Locate the cell with the specified text and output its (x, y) center coordinate. 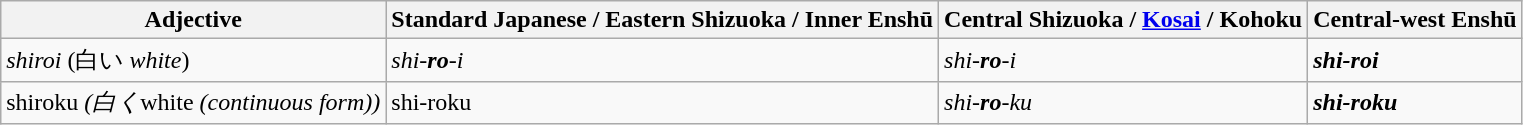
Central Shizuoka / Kosai / Kohoku (1124, 20)
shi-ro-ku (1124, 102)
shiroku (白くwhite (continuous form)) (194, 102)
shiroi (白い white) (194, 60)
Adjective (194, 20)
Standard Japanese / Eastern Shizuoka / Inner Enshū (662, 20)
Central-west Enshū (1415, 20)
shi-roi (1415, 60)
